Identify which cell holds the provided text, then report its (X, Y) central coordinate. 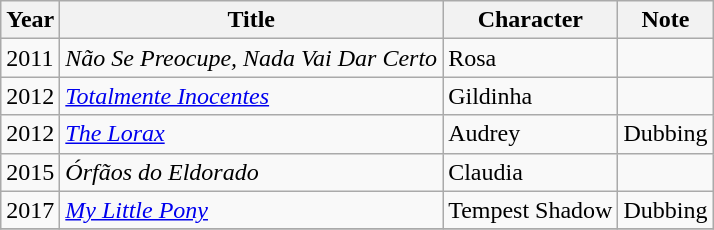
Note (666, 20)
My Little Pony (252, 210)
Totalmente Inocentes (252, 96)
Não Se Preocupe, Nada Vai Dar Certo (252, 58)
2011 (30, 58)
The Lorax (252, 134)
Órfãos do Eldorado (252, 172)
Character (530, 20)
Audrey (530, 134)
Title (252, 20)
2015 (30, 172)
2017 (30, 210)
Gildinha (530, 96)
Rosa (530, 58)
Tempest Shadow (530, 210)
Year (30, 20)
Claudia (530, 172)
